Search for the cell housing the specified text and yield its [X, Y] center coordinate. 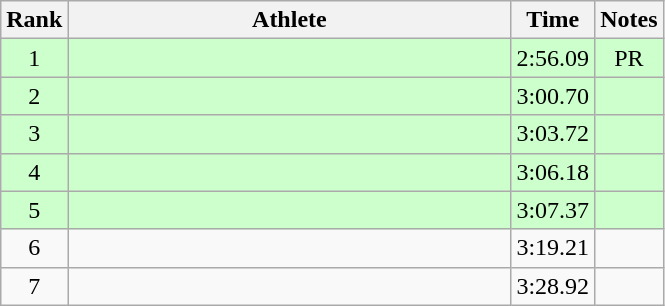
3:28.92 [553, 286]
Rank [34, 20]
4 [34, 172]
1 [34, 58]
3 [34, 134]
Athlete [290, 20]
Notes [629, 20]
3:06.18 [553, 172]
7 [34, 286]
PR [629, 58]
2:56.09 [553, 58]
3:03.72 [553, 134]
6 [34, 248]
2 [34, 96]
3:07.37 [553, 210]
3:00.70 [553, 96]
3:19.21 [553, 248]
Time [553, 20]
5 [34, 210]
